Determine the [x, y] coordinate at the center of the cell enclosing the given text.  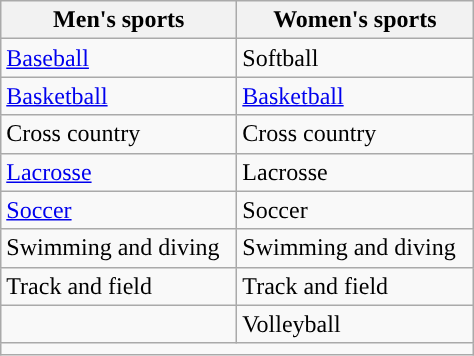
Baseball [119, 58]
Women's sports [355, 20]
Softball [355, 58]
Men's sports [119, 20]
Volleyball [355, 324]
